Scan for the cell matching the given text and deliver its (x, y) coordinate at center. 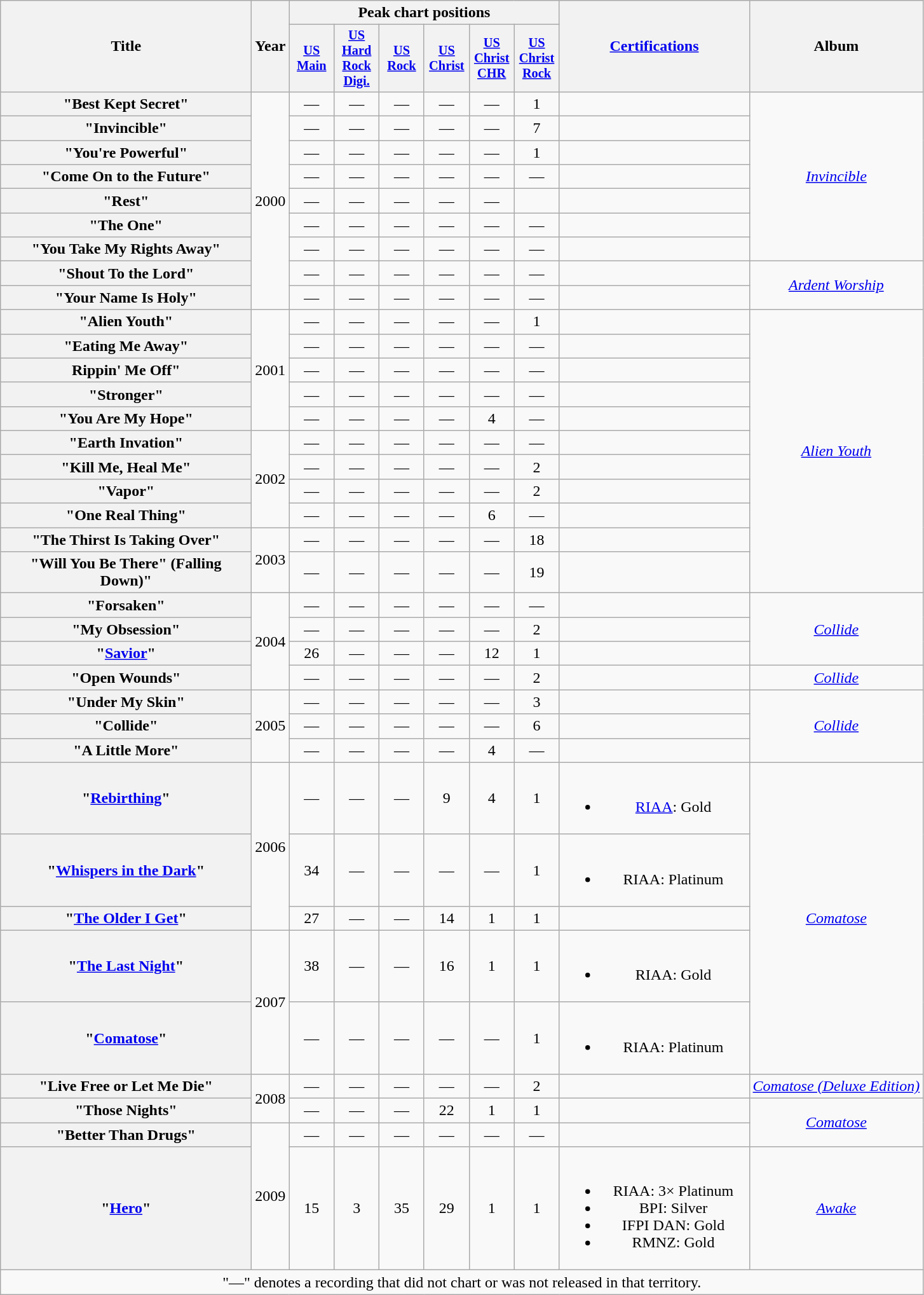
2007 (271, 1002)
"Your Name Is Holy" (126, 298)
"You Are My Hope" (126, 418)
"Better Than Drugs" (126, 1135)
Comatose (Deluxe Edition) (836, 1086)
22 (446, 1111)
18 (536, 540)
"Comatose" (126, 1038)
USChristCHR (492, 58)
2002 (271, 479)
"Rest" (126, 201)
"Stronger" (126, 394)
2000 (271, 201)
38 (311, 966)
2001 (271, 370)
"Shout To the Lord" (126, 273)
34 (311, 870)
15 (311, 1209)
Album (836, 46)
"The One" (126, 225)
USHardRockDigi. (357, 58)
"One Real Thing" (126, 516)
Certifications (655, 46)
Year (271, 46)
"Rebirthing" (126, 798)
2006 (271, 846)
Ardent Worship (836, 285)
"A Little More" (126, 750)
"The Thirst Is Taking Over" (126, 540)
RIAA: 3× PlatinumBPI: SilverIFPI DAN: GoldRMNZ: Gold (655, 1209)
14 (446, 918)
2008 (271, 1098)
"—" denotes a recording that did not chart or was not released in that territory. (462, 1282)
"Best Kept Secret" (126, 104)
"You're Powerful" (126, 153)
"Eating Me Away" (126, 346)
"Forsaken" (126, 605)
"Savior" (126, 654)
"Vapor" (126, 491)
"Whispers in the Dark" (126, 870)
USChrist (446, 58)
"Those Nights" (126, 1111)
"Open Wounds" (126, 678)
"The Older I Get" (126, 918)
26 (311, 654)
16 (446, 966)
"You Take My Rights Away" (126, 249)
9 (446, 798)
Rippin' Me Off" (126, 370)
29 (446, 1209)
Title (126, 46)
12 (492, 654)
"Live Free or Let Me Die" (126, 1086)
"Come On to the Future" (126, 177)
Invincible (836, 176)
"Hero" (126, 1209)
27 (311, 918)
"The Last Night" (126, 966)
"Alien Youth" (126, 322)
Alien Youth (836, 451)
2003 (271, 561)
2009 (271, 1196)
"Invincible" (126, 128)
USChristRock (536, 58)
"Under My Skin" (126, 702)
7 (536, 128)
2005 (271, 726)
"Earth Invation" (126, 442)
2004 (271, 641)
"Kill Me, Heal Me" (126, 467)
Awake (836, 1209)
USRock (402, 58)
"Will You Be There" (Falling Down)" (126, 572)
"Collide" (126, 726)
19 (536, 572)
"My Obsession" (126, 629)
35 (402, 1209)
USMain (311, 58)
Peak chart positions (425, 13)
